Scan for the cell matching the given text and deliver its (x, y) coordinate at center. 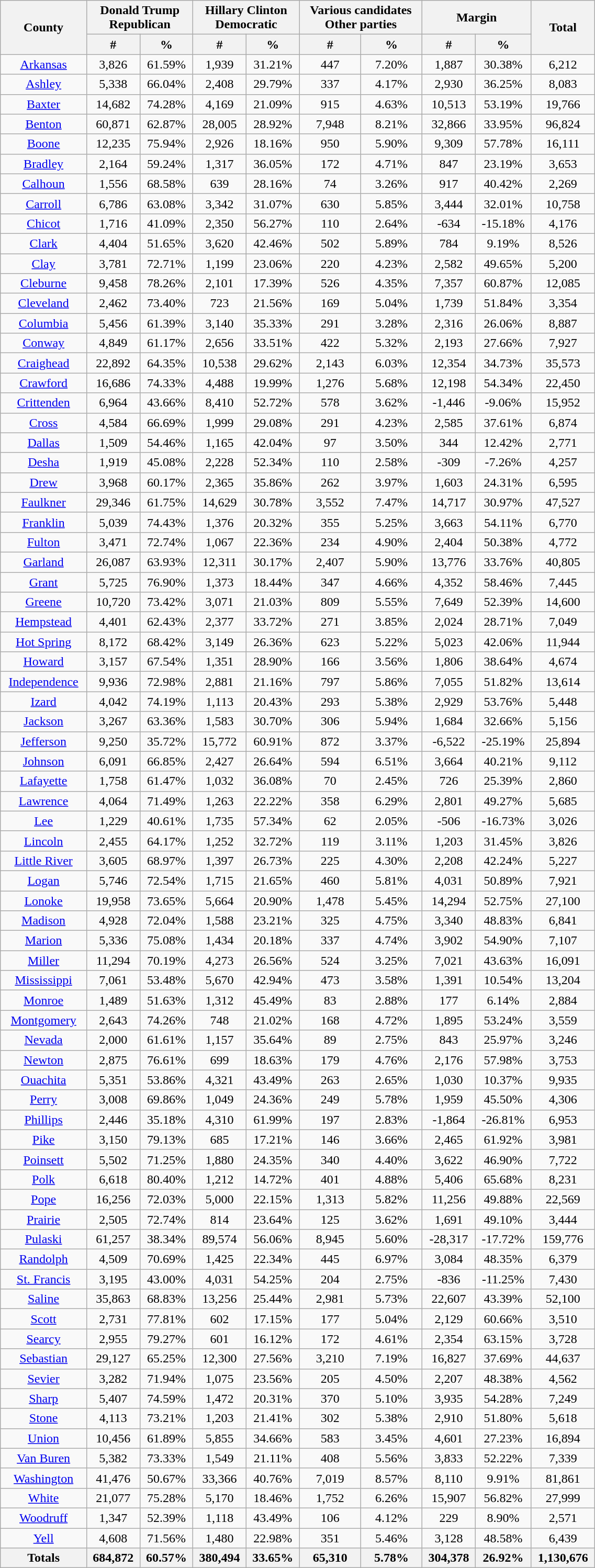
Little River (44, 861)
2.58% (391, 462)
Fulton (44, 542)
57.34% (273, 821)
42.24% (503, 861)
726 (449, 781)
3,246 (563, 1040)
2,643 (113, 1020)
1,276 (330, 383)
White (44, 1498)
Faulkner (44, 502)
60.57% (166, 1558)
62.43% (166, 622)
61.89% (166, 1438)
56.06% (273, 1239)
1,716 (113, 223)
-15.18% (503, 223)
14,682 (113, 104)
5,746 (113, 881)
5.32% (391, 343)
2,176 (449, 1060)
22.98% (273, 1538)
60.87% (503, 284)
16,894 (563, 1438)
65.68% (503, 1179)
2,193 (449, 343)
89,574 (220, 1239)
32.66% (503, 721)
-9.06% (503, 403)
3.28% (391, 323)
6,953 (563, 1120)
Johnson (44, 761)
Calhoun (44, 184)
234 (330, 542)
-836 (449, 1279)
3.11% (391, 841)
22.15% (273, 1199)
53.24% (503, 1020)
68.83% (166, 1299)
6,964 (113, 403)
4.66% (391, 582)
304,378 (449, 1558)
33.65% (273, 1558)
25.97% (503, 1040)
220 (330, 263)
2.88% (391, 1000)
Woodruff (44, 1518)
5,855 (220, 1438)
6,770 (563, 522)
2,771 (563, 443)
Saline (44, 1299)
24.35% (273, 1159)
2,101 (220, 284)
67.54% (166, 662)
9,309 (449, 144)
Boone (44, 144)
2,129 (449, 1319)
72.71% (166, 263)
9,112 (563, 761)
21,077 (113, 1498)
4,509 (113, 1259)
5.22% (391, 642)
43.63% (503, 961)
3,282 (113, 1379)
847 (449, 164)
5.25% (391, 522)
2,505 (113, 1220)
602 (220, 1319)
64.35% (166, 363)
5,382 (113, 1458)
684,872 (113, 1558)
66.85% (166, 761)
723 (220, 303)
11,944 (563, 642)
5,456 (113, 323)
4.88% (391, 1179)
1,691 (449, 1220)
9,936 (113, 682)
61.99% (273, 1120)
3.85% (391, 622)
3,340 (449, 921)
2,926 (220, 144)
355 (330, 522)
1,472 (220, 1398)
1,067 (220, 542)
5.45% (391, 900)
74.26% (166, 1020)
37.61% (503, 423)
4,352 (449, 582)
3,008 (113, 1100)
1,165 (220, 443)
26.36% (273, 642)
594 (330, 761)
1,347 (113, 1518)
57.78% (503, 144)
843 (449, 1040)
6,874 (563, 423)
Union (44, 1438)
4.35% (391, 284)
56.27% (273, 223)
21.56% (273, 303)
1,030 (449, 1080)
63.93% (166, 562)
73.21% (166, 1418)
1,939 (220, 64)
41.09% (166, 223)
1,434 (220, 941)
3,195 (113, 1279)
32.72% (273, 841)
1,684 (449, 721)
2,455 (113, 841)
41,476 (113, 1478)
106 (330, 1518)
61,257 (113, 1239)
8,083 (563, 84)
5.86% (391, 682)
2,143 (330, 363)
5,351 (113, 1080)
Clay (44, 263)
Lafayette (44, 781)
14,629 (220, 502)
5.85% (391, 204)
179 (330, 1060)
-6,522 (449, 741)
8,887 (563, 323)
6,786 (113, 204)
32,866 (449, 124)
125 (330, 1220)
3,510 (563, 1319)
Columbia (44, 323)
16,111 (563, 144)
15,907 (449, 1498)
5.82% (391, 1199)
502 (330, 243)
58.46% (503, 582)
12,198 (449, 383)
1,489 (113, 1000)
32.01% (503, 204)
63.36% (166, 721)
53.19% (503, 104)
70.69% (166, 1259)
70 (330, 781)
325 (330, 921)
6,595 (563, 482)
293 (330, 702)
4.71% (391, 164)
21.03% (273, 602)
48.35% (503, 1259)
1,351 (220, 662)
4,849 (113, 343)
3,935 (449, 1398)
4,608 (113, 1538)
28.71% (503, 622)
13,776 (449, 562)
7,339 (563, 1458)
27.56% (273, 1359)
950 (330, 144)
-11.25% (503, 1279)
24.36% (273, 1100)
6.26% (391, 1498)
Perry (44, 1100)
27,100 (563, 900)
65,310 (330, 1558)
74.43% (166, 522)
Mississippi (44, 980)
Bradley (44, 164)
4.50% (391, 1379)
50.38% (503, 542)
35.33% (273, 323)
5,407 (113, 1398)
271 (330, 622)
4,176 (563, 223)
47,527 (563, 502)
Benton (44, 124)
6.03% (391, 363)
1,199 (220, 263)
14,717 (449, 502)
3,150 (113, 1140)
5.46% (391, 1538)
13,204 (563, 980)
473 (330, 980)
68.97% (166, 861)
68.42% (166, 642)
35.64% (273, 1040)
61.59% (166, 64)
Phillips (44, 1120)
3.45% (391, 1438)
7,249 (563, 1398)
20.32% (273, 522)
1,549 (220, 1458)
23.19% (503, 164)
3,140 (220, 323)
11,256 (449, 1199)
8,172 (113, 642)
5,338 (113, 84)
5,156 (563, 721)
3,026 (563, 821)
1,391 (449, 980)
Desha (44, 462)
8,945 (330, 1239)
54.28% (503, 1398)
30.38% (503, 64)
4,772 (563, 542)
Scott (44, 1319)
Searcy (44, 1339)
48.38% (503, 1379)
49.88% (503, 1199)
50.89% (503, 881)
7,948 (330, 124)
1,739 (449, 303)
45.50% (503, 1100)
18.16% (273, 144)
74.28% (166, 104)
52.22% (503, 1458)
Pike (44, 1140)
Independence (44, 682)
83 (330, 1000)
1,735 (220, 821)
12,300 (220, 1359)
7.47% (391, 502)
2,465 (449, 1140)
3.56% (391, 662)
5,448 (563, 702)
62.87% (166, 124)
2.83% (391, 1120)
26.73% (273, 861)
Crawford (44, 383)
1,715 (220, 881)
44,637 (563, 1359)
25.44% (273, 1299)
5.73% (391, 1299)
60.91% (273, 741)
2,024 (449, 622)
2,000 (113, 1040)
2,365 (220, 482)
1,919 (113, 462)
1,032 (220, 781)
43.00% (166, 1279)
3,663 (449, 522)
Lonoke (44, 900)
Ouachita (44, 1080)
5,227 (563, 861)
Garland (44, 562)
1,603 (449, 482)
-1,864 (449, 1120)
Carroll (44, 204)
-16.73% (503, 821)
75.94% (166, 144)
59.24% (166, 164)
60.17% (166, 482)
1,425 (220, 1259)
7,921 (563, 881)
52.34% (273, 462)
20.18% (273, 941)
71.56% (166, 1538)
8,110 (449, 1478)
3,622 (449, 1159)
7,445 (563, 582)
Newton (44, 1060)
4,113 (113, 1418)
20.31% (273, 1398)
3,559 (563, 1020)
-28,317 (449, 1239)
5.55% (391, 602)
4.61% (391, 1339)
Madison (44, 921)
71.94% (166, 1379)
38.34% (166, 1239)
5,000 (220, 1199)
14,600 (563, 602)
4,584 (113, 423)
Craighead (44, 363)
-17.72% (503, 1239)
6,212 (563, 64)
380,494 (220, 1558)
St. Francis (44, 1279)
1,317 (220, 164)
72.04% (166, 921)
2,377 (220, 622)
7,107 (563, 941)
262 (330, 482)
72.03% (166, 1199)
12,354 (449, 363)
3,968 (113, 482)
Jefferson (44, 741)
63.08% (166, 204)
40.42% (503, 184)
229 (449, 1518)
34.66% (273, 1438)
70.19% (166, 961)
408 (330, 1458)
2,408 (220, 84)
7,049 (563, 622)
13,614 (563, 682)
15,772 (220, 741)
26.92% (503, 1558)
73.42% (166, 602)
29,127 (113, 1359)
Donald TrumpRepublican (139, 18)
3,753 (563, 1060)
Pope (44, 1199)
97 (330, 443)
54.25% (273, 1279)
1,887 (449, 64)
2,731 (113, 1319)
2,582 (449, 263)
1,583 (220, 721)
40.61% (166, 821)
1,556 (113, 184)
1,312 (220, 1000)
1,895 (449, 1020)
64.17% (166, 841)
Izard (44, 702)
263 (330, 1080)
23.21% (273, 921)
76.61% (166, 1060)
48.58% (503, 1538)
1,373 (220, 582)
3.66% (391, 1140)
Lawrence (44, 801)
12,085 (563, 284)
53.48% (166, 980)
78.26% (166, 284)
49.27% (503, 801)
Monroe (44, 1000)
Hot Spring (44, 642)
166 (330, 662)
72.54% (166, 881)
6,841 (563, 921)
2,929 (449, 702)
1,157 (220, 1040)
7,927 (563, 343)
29.79% (273, 84)
Poinsett (44, 1159)
Grant (44, 582)
2,446 (113, 1120)
21.11% (273, 1458)
24.31% (503, 482)
51.65% (166, 243)
14,294 (449, 900)
4.76% (391, 1060)
19,766 (563, 104)
76.90% (166, 582)
13,256 (220, 1299)
31.07% (273, 204)
9.19% (503, 243)
460 (330, 881)
2,228 (220, 462)
4.75% (391, 921)
49.65% (503, 263)
Hempstead (44, 622)
2,354 (449, 1339)
917 (449, 184)
Logan (44, 881)
10.37% (503, 1080)
2,930 (449, 84)
526 (330, 284)
Ashley (44, 84)
344 (449, 443)
Arkansas (44, 64)
7,722 (563, 1159)
43.39% (503, 1299)
Pulaski (44, 1239)
915 (330, 104)
3,128 (449, 1538)
Baxter (44, 104)
2,269 (563, 184)
61.61% (166, 1040)
10.54% (503, 980)
35.72% (166, 741)
8,410 (220, 403)
35.18% (166, 1120)
54.46% (166, 443)
814 (220, 1220)
15,952 (563, 403)
County (44, 27)
8.57% (391, 1478)
401 (330, 1179)
-309 (449, 462)
26.56% (273, 961)
Crittenden (44, 403)
10,538 (220, 363)
4,273 (220, 961)
4.30% (391, 861)
50.67% (166, 1478)
2,955 (113, 1339)
4,601 (449, 1438)
8.21% (391, 124)
Montgomery (44, 1020)
3,620 (220, 243)
35,573 (563, 363)
33,366 (220, 1478)
72.98% (166, 682)
5,502 (113, 1159)
7.20% (391, 64)
1,999 (220, 423)
21.16% (273, 682)
4,562 (563, 1379)
347 (330, 582)
21.02% (273, 1020)
34.73% (503, 363)
370 (330, 1398)
3,157 (113, 662)
60,871 (113, 124)
-506 (449, 821)
3,653 (563, 164)
5,200 (563, 263)
2,801 (449, 801)
748 (220, 1020)
3,605 (113, 861)
2,910 (449, 1418)
51.80% (503, 1418)
46.90% (503, 1159)
12,235 (113, 144)
Franklin (44, 522)
3,902 (449, 941)
22.36% (273, 542)
71.25% (166, 1159)
1,252 (220, 841)
75.08% (166, 941)
89 (330, 1040)
5,685 (563, 801)
73.33% (166, 1458)
225 (330, 861)
1,313 (330, 1199)
79.13% (166, 1140)
699 (220, 1060)
7.19% (391, 1359)
17.15% (273, 1319)
2,981 (330, 1299)
583 (330, 1438)
17.21% (273, 1140)
1,075 (220, 1379)
36.05% (273, 164)
33.95% (503, 124)
623 (330, 642)
Lincoln (44, 841)
4,306 (563, 1100)
6.14% (503, 1000)
Total (563, 27)
73.40% (166, 303)
3,981 (563, 1140)
4,321 (220, 1080)
5,170 (220, 1498)
639 (220, 184)
Cleburne (44, 284)
2,884 (563, 1000)
Lee (44, 821)
Greene (44, 602)
447 (330, 64)
22,607 (449, 1299)
302 (330, 1418)
1,509 (113, 443)
-7.26% (503, 462)
35.86% (273, 482)
30.78% (273, 502)
Margin (477, 18)
18.46% (273, 1498)
73.65% (166, 900)
28.92% (273, 124)
17.39% (273, 284)
Chicot (44, 223)
8,526 (563, 243)
74.33% (166, 383)
4,404 (113, 243)
445 (330, 1259)
10,758 (563, 204)
33.51% (273, 343)
61.92% (503, 1140)
49.10% (503, 1220)
4,674 (563, 662)
45.08% (166, 462)
6,091 (113, 761)
4,169 (220, 104)
2,571 (563, 1518)
33.72% (273, 622)
4,310 (220, 1120)
-26.81% (503, 1120)
9,250 (113, 741)
61.17% (166, 343)
2,207 (449, 1379)
-634 (449, 223)
5,618 (563, 1418)
31.21% (273, 64)
4.90% (391, 542)
4.17% (391, 84)
2,407 (330, 562)
2.05% (391, 821)
10,720 (113, 602)
26.06% (503, 323)
6,618 (113, 1179)
Jackson (44, 721)
7,019 (330, 1478)
54.34% (503, 383)
5.60% (391, 1239)
5.56% (391, 1458)
Washington (44, 1478)
21.41% (273, 1418)
40.76% (273, 1478)
249 (330, 1100)
4.12% (391, 1518)
42.94% (273, 980)
10,513 (449, 104)
3,071 (220, 602)
8,231 (563, 1179)
168 (330, 1020)
52,100 (563, 1299)
74.59% (166, 1398)
146 (330, 1140)
36.25% (503, 84)
3,552 (330, 502)
23.64% (273, 1220)
12.42% (503, 443)
2,208 (449, 861)
2,316 (449, 323)
2,462 (113, 303)
Cleveland (44, 303)
28.90% (273, 662)
7,055 (449, 682)
79.27% (166, 1339)
2.45% (391, 781)
11,294 (113, 961)
Totals (44, 1558)
3.58% (391, 980)
Dallas (44, 443)
784 (449, 243)
54.90% (503, 941)
10,456 (113, 1438)
35,863 (113, 1299)
27,999 (563, 1498)
306 (330, 721)
45.49% (273, 1000)
14.72% (273, 1179)
5.68% (391, 383)
5.89% (391, 243)
1,212 (220, 1179)
29.08% (273, 423)
31.45% (503, 841)
42.46% (273, 243)
1,752 (330, 1498)
2,656 (220, 343)
25.39% (503, 781)
1,758 (113, 781)
1,118 (220, 1518)
56.82% (503, 1498)
27.23% (503, 1438)
7,357 (449, 284)
159,776 (563, 1239)
3,781 (113, 263)
5,336 (113, 941)
2,875 (113, 1060)
38.64% (503, 662)
7,649 (449, 602)
22,450 (563, 383)
5,670 (220, 980)
6.51% (391, 761)
5.81% (391, 881)
119 (330, 841)
630 (330, 204)
16,256 (113, 1199)
3.50% (391, 443)
2,585 (449, 423)
16,686 (113, 383)
1,480 (220, 1538)
Cross (44, 423)
524 (330, 961)
7,061 (113, 980)
51.84% (503, 303)
18.44% (273, 582)
20.90% (273, 900)
42.04% (273, 443)
2,881 (220, 682)
5.94% (391, 721)
351 (330, 1538)
6.29% (391, 801)
1,806 (449, 662)
1,959 (449, 1100)
5,406 (449, 1179)
Sharp (44, 1398)
204 (330, 1279)
1,263 (220, 801)
1,376 (220, 522)
69.86% (166, 1100)
30.97% (503, 502)
71.49% (166, 801)
43.66% (166, 403)
61.39% (166, 323)
60.66% (503, 1319)
3.26% (391, 184)
26,087 (113, 562)
36.08% (273, 781)
22,892 (113, 363)
74 (330, 184)
3,084 (449, 1259)
9.91% (503, 1478)
22,569 (563, 1199)
8.90% (503, 1518)
169 (330, 303)
5,039 (113, 522)
4,401 (113, 622)
65.25% (166, 1359)
48.83% (503, 921)
54.11% (503, 522)
2,860 (563, 781)
Sebastian (44, 1359)
5,664 (220, 900)
28.16% (273, 184)
6,379 (563, 1259)
Marion (44, 941)
33.76% (503, 562)
6.97% (391, 1259)
2,164 (113, 164)
53.76% (503, 702)
27.66% (503, 343)
4,488 (220, 383)
Drew (44, 482)
-1,446 (449, 403)
22.34% (273, 1259)
1,478 (330, 900)
5,725 (113, 582)
Conway (44, 343)
52.75% (503, 900)
601 (220, 1339)
1,130,676 (563, 1558)
3.25% (391, 961)
21.65% (273, 881)
9,935 (563, 1080)
4,257 (563, 462)
29,346 (113, 502)
42.06% (503, 642)
Prairie (44, 1220)
2.65% (391, 1080)
23.56% (273, 1379)
809 (330, 602)
422 (330, 343)
205 (330, 1379)
29.62% (273, 363)
Nevada (44, 1040)
Various candidatesOther parties (361, 18)
3.97% (391, 482)
3.37% (391, 741)
2,427 (220, 761)
3,728 (563, 1339)
61.47% (166, 781)
Sevier (44, 1379)
18.63% (273, 1060)
5.10% (391, 1398)
7,021 (449, 961)
12,311 (220, 562)
358 (330, 801)
Stone (44, 1418)
340 (330, 1159)
61.75% (166, 502)
Hillary ClintonDemocratic (246, 18)
40.21% (503, 761)
1,229 (113, 821)
3,149 (220, 642)
Yell (44, 1538)
4.40% (391, 1159)
30.70% (273, 721)
22.22% (273, 801)
66.69% (166, 423)
5,023 (449, 642)
19,958 (113, 900)
6,439 (563, 1538)
28,005 (220, 124)
4.72% (391, 1020)
197 (330, 1120)
1,113 (220, 702)
3,354 (563, 303)
Clark (44, 243)
4,042 (113, 702)
66.04% (166, 84)
62 (330, 821)
2.64% (391, 223)
4.74% (391, 941)
1,588 (220, 921)
21.09% (273, 104)
40,805 (563, 562)
3,342 (220, 204)
16,091 (563, 961)
26.64% (273, 761)
3,210 (330, 1359)
57.98% (503, 1060)
-25.19% (503, 741)
4.63% (391, 104)
80.40% (166, 1179)
4,928 (113, 921)
2,404 (449, 542)
37.69% (503, 1359)
53.86% (166, 1080)
9,458 (113, 284)
30.17% (273, 562)
1,049 (220, 1100)
4,064 (113, 801)
23.06% (273, 263)
Polk (44, 1179)
872 (330, 741)
3,664 (449, 761)
19.99% (273, 383)
2,350 (220, 223)
51.82% (503, 682)
685 (220, 1140)
Randolph (44, 1259)
3,267 (113, 721)
3,833 (449, 1458)
Howard (44, 662)
20.43% (273, 702)
77.81% (166, 1319)
63.15% (503, 1339)
16.12% (273, 1339)
74.19% (166, 702)
52.72% (273, 403)
7,430 (563, 1279)
68.58% (166, 184)
797 (330, 682)
Van Buren (44, 1458)
578 (330, 403)
51.63% (166, 1000)
Miller (44, 961)
3,471 (113, 542)
96,824 (563, 124)
81,861 (563, 1478)
1,880 (220, 1159)
75.28% (166, 1498)
16,827 (449, 1359)
1,397 (220, 861)
25,894 (563, 741)
